Scan for the cell matching the given text and deliver its [X, Y] coordinate at center. 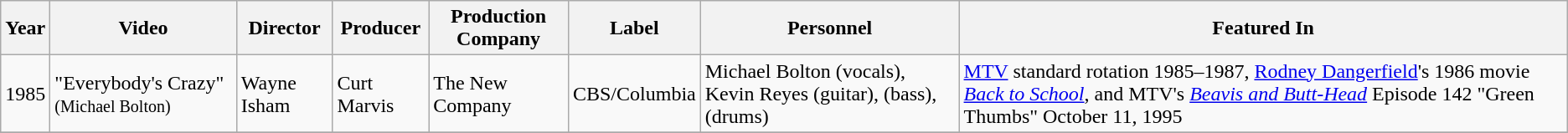
Director [285, 28]
The New Company [499, 94]
Label [634, 28]
Video [143, 28]
Producer [380, 28]
Wayne Isham [285, 94]
Featured In [1263, 28]
Year [25, 28]
"Everybody's Crazy"(Michael Bolton) [143, 94]
Production Company [499, 28]
Personnel [829, 28]
Michael Bolton (vocals), Kevin Reyes (guitar), (bass), (drums) [829, 94]
1985 [25, 94]
CBS/Columbia [634, 94]
Curt Marvis [380, 94]
